For the text-containing cell, return its midpoint in (X, Y) coordinate format. 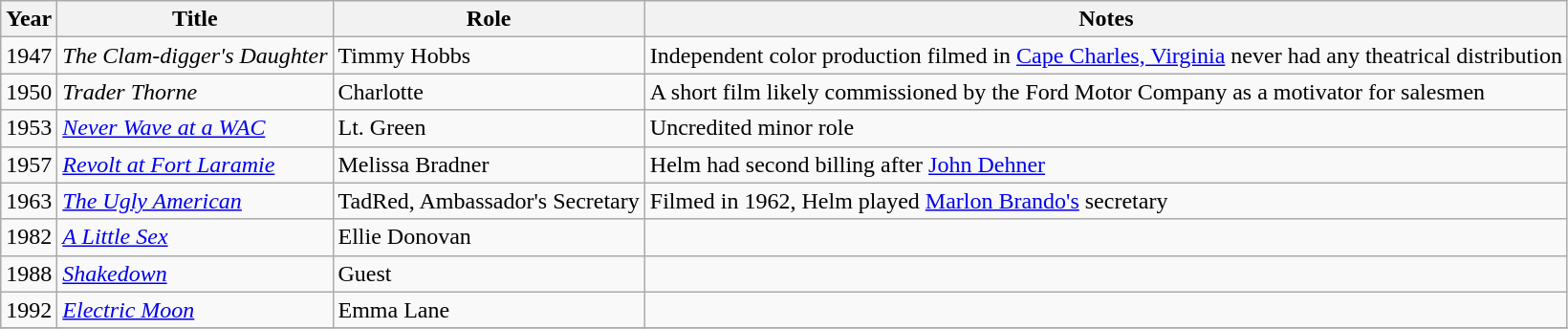
Role (489, 19)
Charlotte (489, 92)
Trader Thorne (195, 92)
1957 (29, 164)
TadRed, Ambassador's Secretary (489, 201)
1963 (29, 201)
Uncredited minor role (1105, 128)
1947 (29, 55)
Never Wave at a WAC (195, 128)
Independent color production filmed in Cape Charles, Virginia never had any theatrical distribution (1105, 55)
Revolt at Fort Laramie (195, 164)
Shakedown (195, 274)
1950 (29, 92)
Title (195, 19)
1988 (29, 274)
Timmy Hobbs (489, 55)
A short film likely commissioned by the Ford Motor Company as a motivator for salesmen (1105, 92)
Ellie Donovan (489, 237)
Lt. Green (489, 128)
Guest (489, 274)
Emma Lane (489, 310)
The Clam-digger's Daughter (195, 55)
1953 (29, 128)
Helm had second billing after John Dehner (1105, 164)
Year (29, 19)
Notes (1105, 19)
A Little Sex (195, 237)
Melissa Bradner (489, 164)
1982 (29, 237)
1992 (29, 310)
The Ugly American (195, 201)
Electric Moon (195, 310)
Filmed in 1962, Helm played Marlon Brando's secretary (1105, 201)
